Return (X, Y) of the center of cell containing provided text 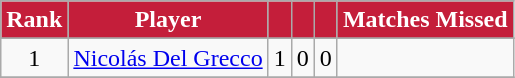
Rank (34, 20)
Nicolás Del Grecco (168, 58)
Matches Missed (425, 20)
Player (168, 20)
